Return (X, Y) of the center of cell containing provided text 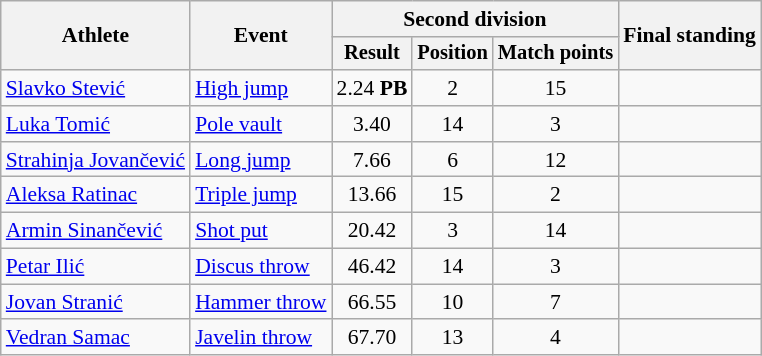
Match points (556, 54)
7 (556, 302)
20.42 (372, 231)
Slavko Stević (96, 88)
66.55 (372, 302)
46.42 (372, 267)
Result (372, 54)
Position (452, 54)
Long jump (260, 160)
Vedran Samac (96, 338)
6 (452, 160)
13 (452, 338)
10 (452, 302)
Armin Sinančević (96, 231)
12 (556, 160)
Shot put (260, 231)
High jump (260, 88)
Petar Ilić (96, 267)
Pole vault (260, 124)
Strahinja Jovančević (96, 160)
Luka Tomić (96, 124)
Javelin throw (260, 338)
67.70 (372, 338)
Hammer throw (260, 302)
Jovan Stranić (96, 302)
3.40 (372, 124)
7.66 (372, 160)
Second division (476, 19)
Athlete (96, 36)
2.24 PB (372, 88)
4 (556, 338)
Triple jump (260, 195)
Discus throw (260, 267)
Event (260, 36)
13.66 (372, 195)
Aleksa Ratinac (96, 195)
Final standing (690, 36)
